Identify which cell holds the provided text, then report its [X, Y] central coordinate. 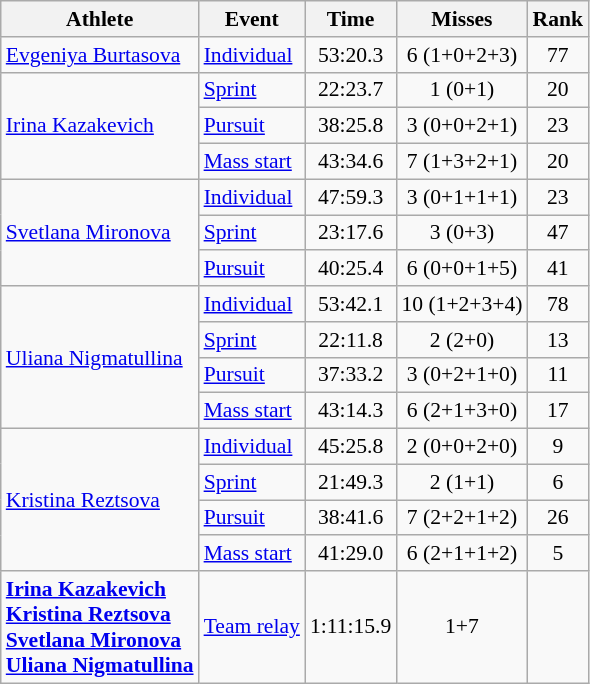
13 [558, 340]
3 (0+0+2+1) [462, 126]
53:42.1 [350, 304]
Kristina Reztsova [100, 500]
1:11:15.9 [350, 627]
43:14.3 [350, 411]
3 (0+3) [462, 233]
Irina Kazakevich [100, 126]
6 (2+1+3+0) [462, 411]
21:49.3 [350, 482]
47:59.3 [350, 197]
1+7 [462, 627]
Svetlana Mironova [100, 232]
45:25.8 [350, 447]
Uliana Nigmatullina [100, 357]
41:29.0 [350, 554]
3 (0+1+1+1) [462, 197]
7 (1+3+2+1) [462, 162]
Team relay [252, 627]
38:41.6 [350, 518]
Event [252, 19]
3 (0+2+1+0) [462, 375]
Evgeniya Burtasova [100, 55]
40:25.4 [350, 269]
43:34.6 [350, 162]
Time [350, 19]
22:23.7 [350, 90]
41 [558, 269]
2 (0+0+2+0) [462, 447]
6 [558, 482]
6 (1+0+2+3) [462, 55]
26 [558, 518]
77 [558, 55]
6 (0+0+1+5) [462, 269]
78 [558, 304]
47 [558, 233]
Irina KazakevichKristina ReztsovaSvetlana MironovaUliana Nigmatullina [100, 627]
2 (1+1) [462, 482]
11 [558, 375]
53:20.3 [350, 55]
9 [558, 447]
23:17.6 [350, 233]
Rank [558, 19]
6 (2+1+1+2) [462, 554]
Misses [462, 19]
2 (2+0) [462, 340]
Athlete [100, 19]
7 (2+2+1+2) [462, 518]
17 [558, 411]
1 (0+1) [462, 90]
10 (1+2+3+4) [462, 304]
5 [558, 554]
38:25.8 [350, 126]
37:33.2 [350, 375]
22:11.8 [350, 340]
